Locate the cell with the specified text and output its (X, Y) center coordinate. 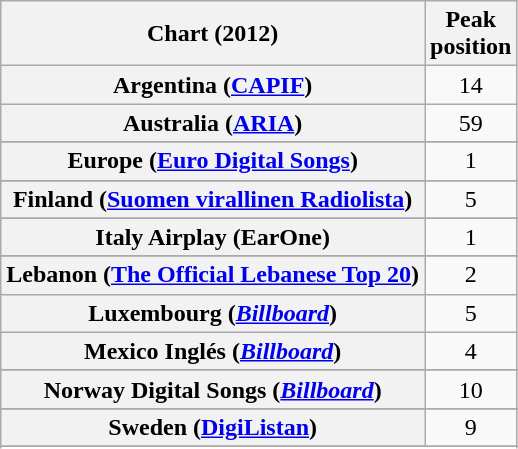
Luxembourg (Billboard) (213, 313)
Argentina (CAPIF) (213, 85)
10 (471, 389)
Peakposition (471, 34)
4 (471, 351)
Lebanon (The Official Lebanese Top 20) (213, 275)
59 (471, 123)
Italy Airplay (EarOne) (213, 237)
Norway Digital Songs (Billboard) (213, 389)
2 (471, 275)
Mexico Inglés (Billboard) (213, 351)
Sweden (DigiListan) (213, 427)
Chart (2012) (213, 34)
Australia (ARIA) (213, 123)
Europe (Euro Digital Songs) (213, 161)
9 (471, 427)
Finland (Suomen virallinen Radiolista) (213, 199)
14 (471, 85)
